Detect which cell encompasses the target text, then output its (X, Y) center coordinate. 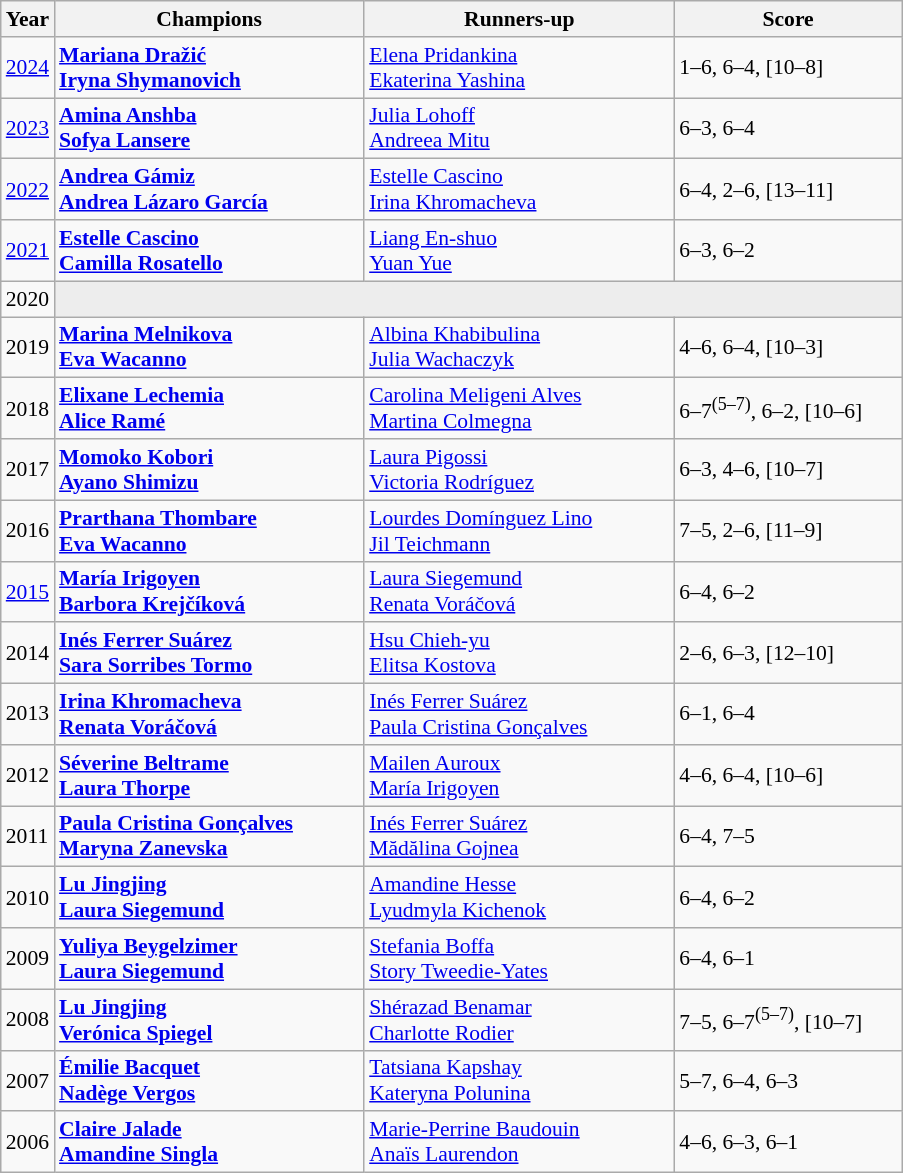
2020 (28, 299)
6–3, 6–2 (788, 250)
6–1, 6–4 (788, 714)
6–4, 2–6, [13–11] (788, 190)
1–6, 6–4, [10–8] (788, 68)
5–7, 6–4, 6–3 (788, 1080)
6–3, 6–4 (788, 128)
Inés Ferrer Suárez Sara Sorribes Tormo (209, 654)
Irina Khromacheva Renata Voráčová (209, 714)
2016 (28, 530)
Séverine Beltrame Laura Thorpe (209, 776)
2008 (28, 1020)
2012 (28, 776)
7–5, 2–6, [11–9] (788, 530)
Laura Siegemund Renata Voráčová (519, 592)
Lu Jingjing Verónica Spiegel (209, 1020)
2011 (28, 836)
Shérazad Benamar Charlotte Rodier (519, 1020)
Prarthana Thombare Eva Wacanno (209, 530)
6–4, 7–5 (788, 836)
Momoko Kobori Ayano Shimizu (209, 470)
Carolina Meligeni Alves Martina Colmegna (519, 408)
Paula Cristina Gonçalves Maryna Zanevska (209, 836)
Marina Melnikova Eva Wacanno (209, 348)
2015 (28, 592)
Amina Anshba Sofya Lansere (209, 128)
2014 (28, 654)
6–4, 6–1 (788, 958)
6–3, 4–6, [10–7] (788, 470)
2007 (28, 1080)
2022 (28, 190)
7–5, 6–7(5–7), [10–7] (788, 1020)
2013 (28, 714)
Champions (209, 19)
Julia Lohoff Andreea Mitu (519, 128)
Stefania Boffa Story Tweedie-Yates (519, 958)
Elena Pridankina Ekaterina Yashina (519, 68)
Marie-Perrine Baudouin Anaïs Laurendon (519, 1142)
4–6, 6–4, [10–6] (788, 776)
Estelle Cascino Camilla Rosatello (209, 250)
Tatsiana Kapshay Kateryna Polunina (519, 1080)
Mariana Dražić Iryna Shymanovich (209, 68)
2023 (28, 128)
2017 (28, 470)
2019 (28, 348)
4–6, 6–4, [10–3] (788, 348)
Andrea Gámiz Andrea Lázaro García (209, 190)
2006 (28, 1142)
Score (788, 19)
Runners-up (519, 19)
Albina Khabibulina Julia Wachaczyk (519, 348)
2009 (28, 958)
Lourdes Domínguez Lino Jil Teichmann (519, 530)
Year (28, 19)
4–6, 6–3, 6–1 (788, 1142)
María Irigoyen Barbora Krejčíková (209, 592)
Laura Pigossi Victoria Rodríguez (519, 470)
Estelle Cascino Irina Khromacheva (519, 190)
2018 (28, 408)
Émilie Bacquet Nadège Vergos (209, 1080)
2010 (28, 898)
2021 (28, 250)
Elixane Lechemia Alice Ramé (209, 408)
Yuliya Beygelzimer Laura Siegemund (209, 958)
Claire Jalade Amandine Singla (209, 1142)
Mailen Auroux María Irigoyen (519, 776)
Hsu Chieh-yu Elitsa Kostova (519, 654)
Lu Jingjing Laura Siegemund (209, 898)
6–7(5–7), 6–2, [10–6] (788, 408)
Inés Ferrer Suárez Paula Cristina Gonçalves (519, 714)
Amandine Hesse Lyudmyla Kichenok (519, 898)
Inés Ferrer Suárez Mădălina Gojnea (519, 836)
Liang En-shuo Yuan Yue (519, 250)
2024 (28, 68)
2–6, 6–3, [12–10] (788, 654)
